Identify which cell holds the provided text, then report its (x, y) central coordinate. 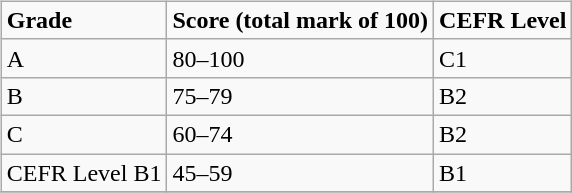
75–79 (300, 96)
CEFR Level (503, 20)
45–59 (300, 173)
Score (total mark of 100) (300, 20)
C1 (503, 58)
A (84, 58)
Grade (84, 20)
60–74 (300, 134)
C (84, 134)
B (84, 96)
80–100 (300, 58)
B1 (503, 173)
CEFR Level B1 (84, 173)
